Provide the [X, Y] coordinate of the cell's center where the given text is located.  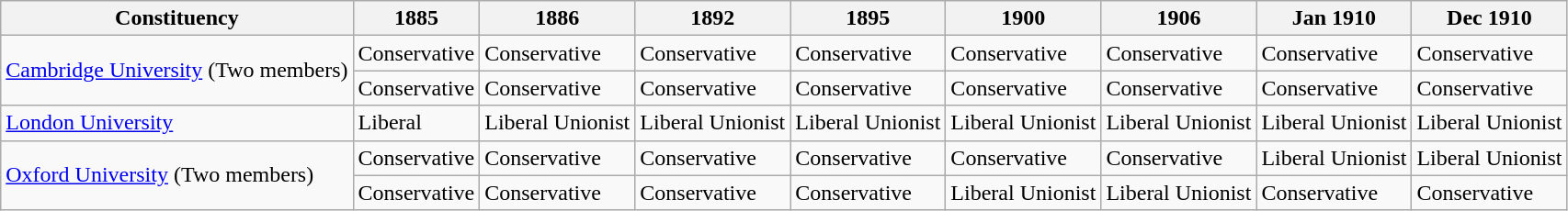
1886 [557, 18]
Constituency [176, 18]
Cambridge University (Two members) [176, 71]
1900 [1024, 18]
1885 [416, 18]
Liberal [416, 123]
1892 [713, 18]
1895 [868, 18]
Dec 1910 [1489, 18]
London University [176, 123]
1906 [1178, 18]
Jan 1910 [1335, 18]
Oxford University (Two members) [176, 175]
